Return the (x, y) coordinate for the center point of the cell that contains the specified text.  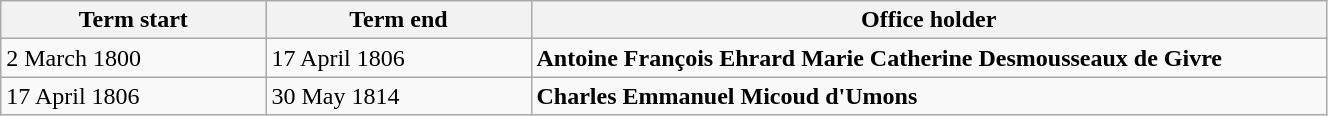
Term start (134, 20)
Office holder (928, 20)
Antoine François Ehrard Marie Catherine Desmousseaux de Givre (928, 58)
2 March 1800 (134, 58)
Term end (398, 20)
Charles Emmanuel Micoud d'Umons (928, 96)
30 May 1814 (398, 96)
